Extract the [X, Y] coordinate from the center of the cell holding the provided text.  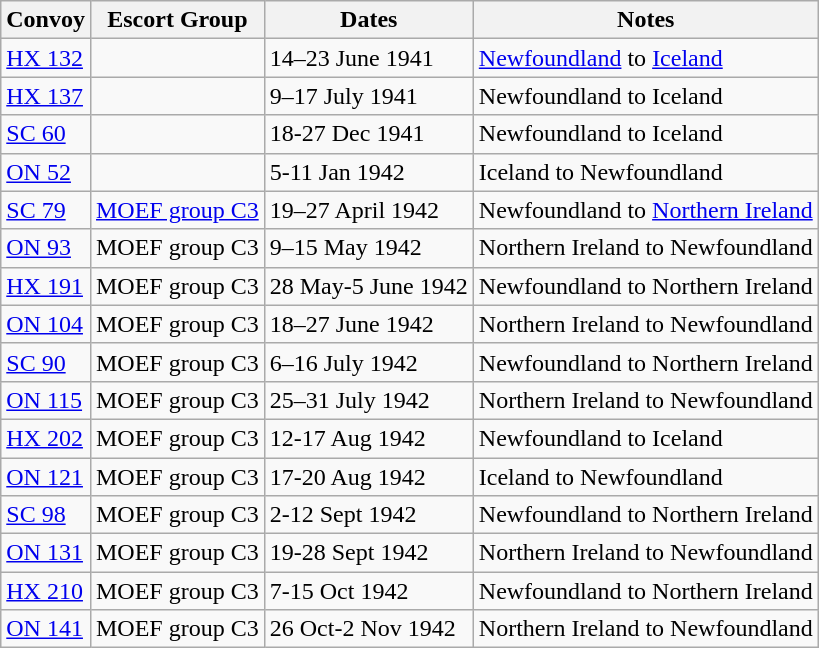
HX 202 [46, 438]
18–27 June 1942 [368, 324]
9–17 July 1941 [368, 96]
Notes [646, 20]
9–15 May 1942 [368, 248]
SC 98 [46, 515]
6–16 July 1942 [368, 362]
5-11 Jan 1942 [368, 172]
Escort Group [177, 20]
ON 52 [46, 172]
SC 90 [46, 362]
18-27 Dec 1941 [368, 134]
19-28 Sept 1942 [368, 553]
HX 191 [46, 286]
HX 132 [46, 58]
ON 131 [46, 553]
19–27 April 1942 [368, 210]
ON 141 [46, 629]
ON 104 [46, 324]
Dates [368, 20]
14–23 June 1941 [368, 58]
7-15 Oct 1942 [368, 591]
12-17 Aug 1942 [368, 438]
17-20 Aug 1942 [368, 477]
28 May-5 June 1942 [368, 286]
HX 210 [46, 591]
26 Oct-2 Nov 1942 [368, 629]
ON 93 [46, 248]
SC 60 [46, 134]
ON 121 [46, 477]
SC 79 [46, 210]
Convoy [46, 20]
HX 137 [46, 96]
2-12 Sept 1942 [368, 515]
25–31 July 1942 [368, 400]
ON 115 [46, 400]
